Output the [X, Y] coordinate of the center of the cell containing the given text.  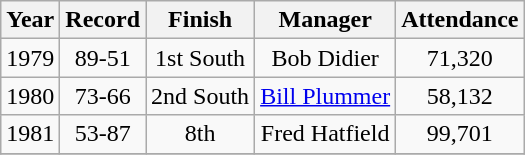
89-51 [103, 58]
1981 [30, 134]
1st South [200, 58]
Year [30, 20]
Finish [200, 20]
58,132 [460, 96]
Manager [326, 20]
Bill Plummer [326, 96]
Fred Hatfield [326, 134]
Attendance [460, 20]
99,701 [460, 134]
Bob Didier [326, 58]
2nd South [200, 96]
73-66 [103, 96]
1980 [30, 96]
71,320 [460, 58]
8th [200, 134]
Record [103, 20]
1979 [30, 58]
53-87 [103, 134]
